Identify which cell holds the provided text, then report its (x, y) central coordinate. 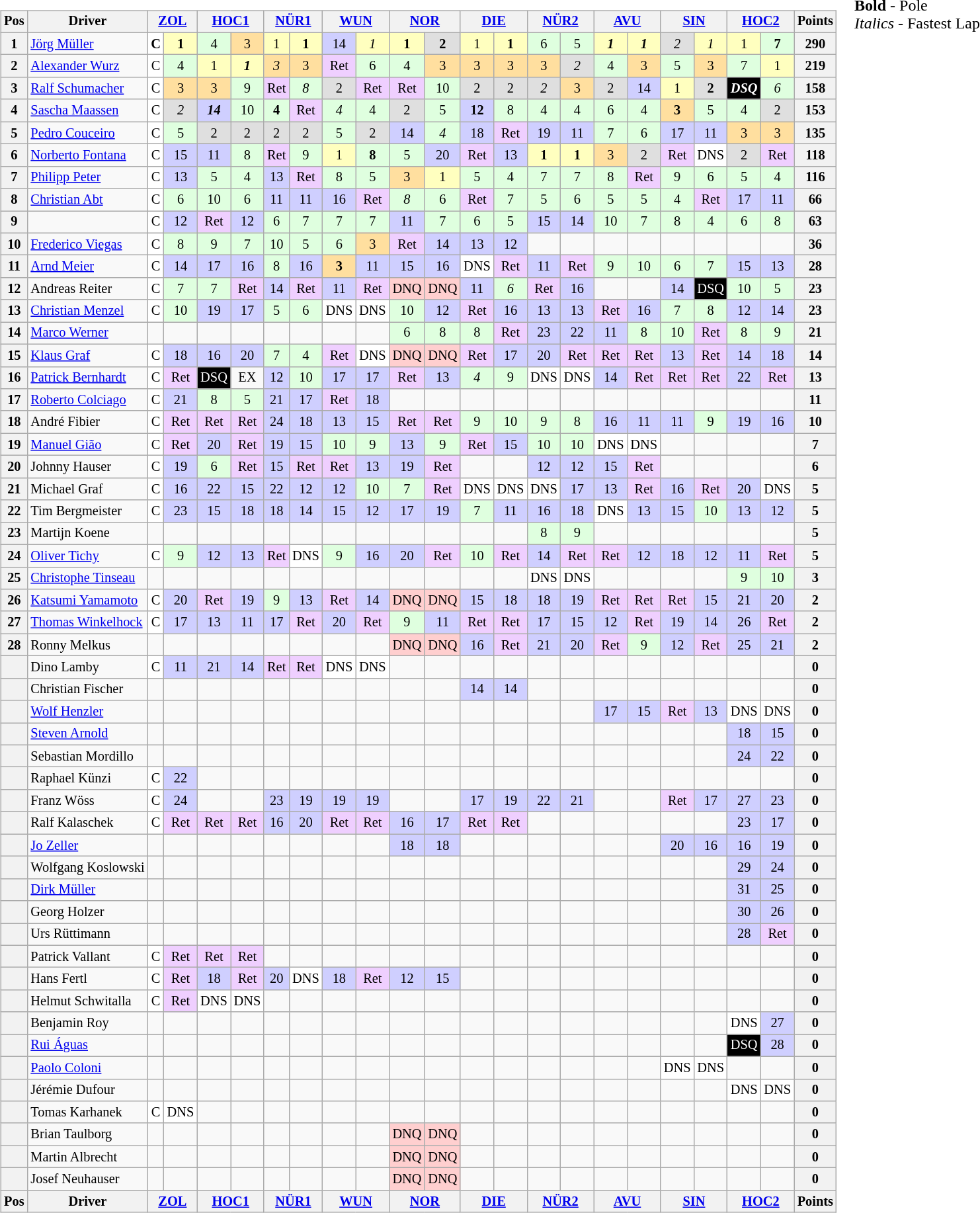
Thomas Winkelhock (87, 622)
Christophe Tinseau (87, 578)
Hans Fertl (87, 979)
Jérémie Dufour (87, 1090)
Urs Rüttimann (87, 935)
Ralf Kalaschek (87, 823)
Raphael Künzi (87, 778)
Oliver Tichy (87, 556)
63 (815, 222)
Georg Holzer (87, 912)
Manuel Gião (87, 444)
Frederico Viegas (87, 244)
Tim Bergmeister (87, 511)
Christian Abt (87, 200)
Patrick Vallant (87, 956)
Josef Neuhauser (87, 1179)
36 (815, 244)
Pedro Couceiro (87, 133)
Philipp Peter (87, 177)
Christian Menzel (87, 311)
Ralf Schumacher (87, 89)
Arnd Meier (87, 267)
Andreas Reiter (87, 289)
Wolf Henzler (87, 712)
Tomas Karhanek (87, 1112)
Wolfgang Koslowski (87, 868)
Jo Zeller (87, 845)
Helmut Schwitalla (87, 1001)
Norberto Fontana (87, 155)
219 (815, 66)
Sebastian Mordillo (87, 756)
André Fibier (87, 422)
29 (744, 868)
Patrick Bernhardt (87, 378)
Franz Wöss (87, 801)
Dino Lamby (87, 667)
Paolo Coloni (87, 1067)
Steven Arnold (87, 734)
158 (815, 89)
Jörg Müller (87, 44)
Martijn Koene (87, 534)
Roberto Colciago (87, 400)
135 (815, 133)
66 (815, 200)
Alexander Wurz (87, 66)
290 (815, 44)
118 (815, 155)
Michael Graf (87, 489)
153 (815, 110)
Dirk Müller (87, 890)
EX (247, 378)
Christian Fischer (87, 689)
Rui Águas (87, 1046)
Klaus Graf (87, 355)
30 (744, 912)
Katsumi Yamamoto (87, 601)
Martin Albrecht (87, 1157)
116 (815, 177)
31 (744, 890)
Sascha Maassen (87, 110)
Johnny Hauser (87, 467)
Marco Werner (87, 333)
Benjamin Roy (87, 1023)
Brian Taulborg (87, 1134)
Ronny Melkus (87, 645)
